Output the [X, Y] coordinate of the center of the cell containing the given text.  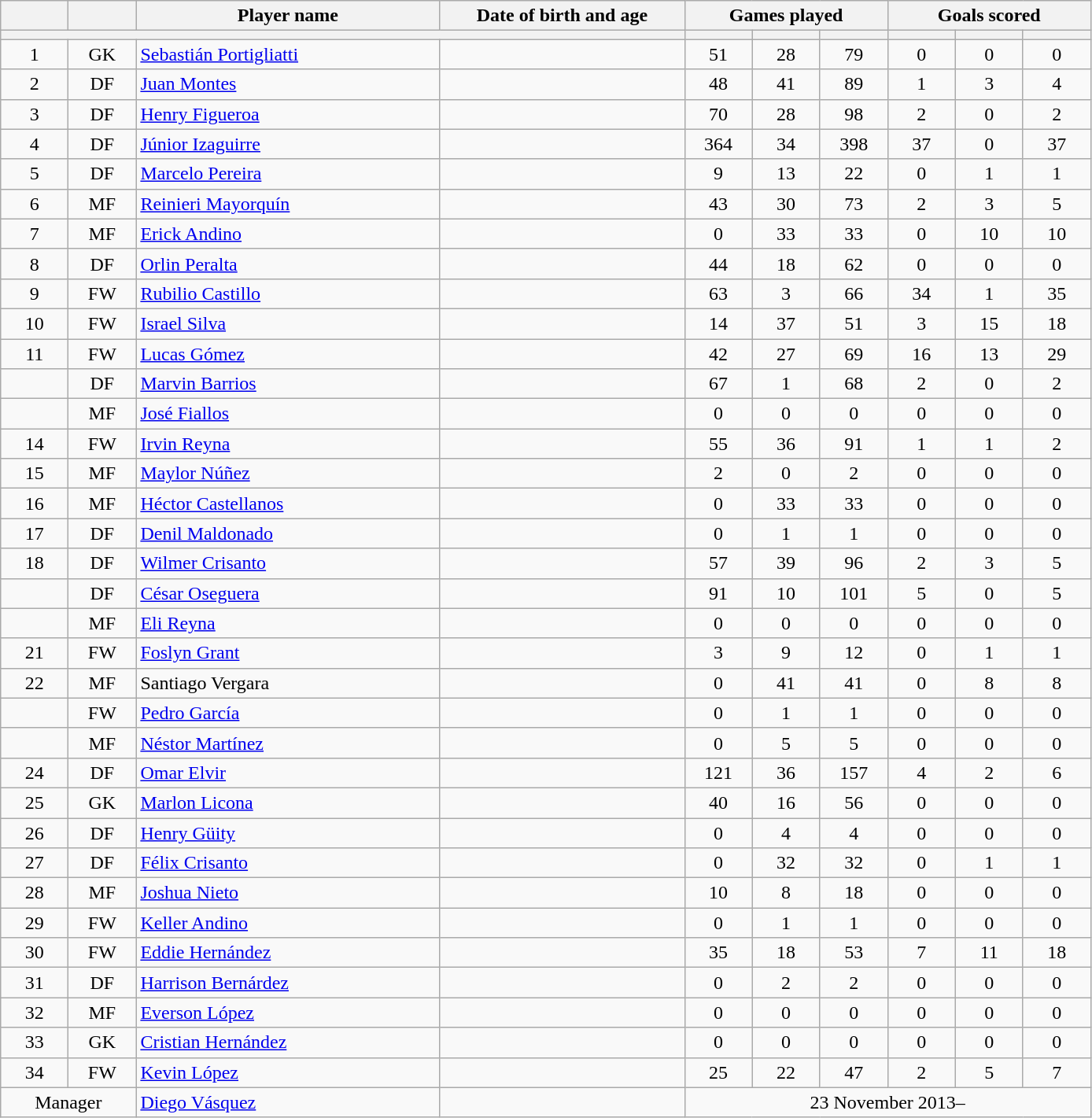
Lucas Gómez [288, 353]
Erick Andino [288, 234]
Eli Reyna [288, 623]
55 [718, 444]
39 [786, 563]
23 November 2013– [887, 1102]
69 [854, 353]
Maylor Núñez [288, 474]
Reinieri Mayorquín [288, 204]
José Fiallos [288, 414]
62 [854, 264]
63 [718, 293]
Goals scored [989, 16]
70 [718, 114]
121 [718, 773]
73 [854, 204]
40 [718, 803]
364 [718, 144]
12 [854, 653]
Player name [288, 16]
Marlon Licona [288, 803]
Santiago Vergara [288, 683]
Kevin López [288, 1072]
Keller Andino [288, 923]
31 [35, 983]
Diego Vásquez [288, 1102]
Israel Silva [288, 323]
Omar Elvir [288, 773]
Foslyn Grant [288, 653]
48 [718, 84]
Games played [786, 16]
Henry Figueroa [288, 114]
157 [854, 773]
Júnior Izaguirre [288, 144]
Cristian Hernández [288, 1042]
47 [854, 1072]
Irvin Reyna [288, 444]
101 [854, 593]
79 [854, 54]
21 [35, 653]
Everson López [288, 1013]
68 [854, 384]
Joshua Nieto [288, 893]
89 [854, 84]
53 [854, 953]
Néstor Martínez [288, 743]
44 [718, 264]
Sebastián Portigliatti [288, 54]
67 [718, 384]
Denil Maldonado [288, 533]
66 [854, 293]
Félix Crisanto [288, 863]
43 [718, 204]
Orlin Peralta [288, 264]
Juan Montes [288, 84]
98 [854, 114]
42 [718, 353]
56 [854, 803]
Henry Güity [288, 833]
17 [35, 533]
Harrison Bernárdez [288, 983]
Pedro García [288, 713]
Date of birth and age [562, 16]
26 [35, 833]
57 [718, 563]
Manager [68, 1102]
398 [854, 144]
César Oseguera [288, 593]
Marvin Barrios [288, 384]
24 [35, 773]
Rubilio Castillo [288, 293]
96 [854, 563]
Eddie Hernández [288, 953]
Marcelo Pereira [288, 174]
Héctor Castellanos [288, 504]
Wilmer Crisanto [288, 563]
